Locate the cell with the specified text and output its [x, y] center coordinate. 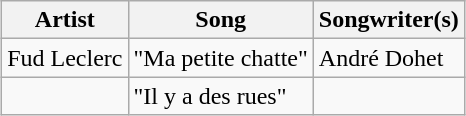
Song [220, 20]
"Ma petite chatte" [220, 58]
André Dohet [388, 58]
Fud Leclerc [65, 58]
Songwriter(s) [388, 20]
Artist [65, 20]
"Il y a des rues" [220, 96]
